For the text-containing cell, return its midpoint in (x, y) coordinate format. 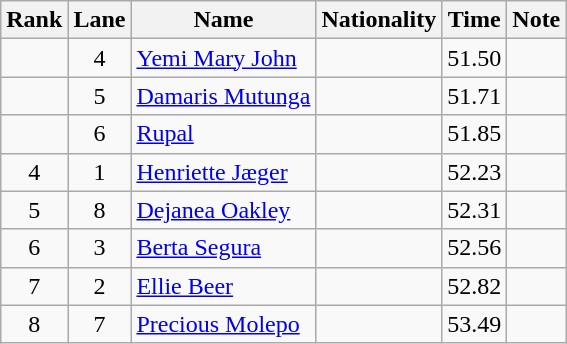
Nationality (379, 20)
52.82 (474, 286)
Name (224, 20)
Dejanea Oakley (224, 210)
Note (536, 20)
1 (100, 172)
Rank (34, 20)
51.50 (474, 58)
2 (100, 286)
Lane (100, 20)
Berta Segura (224, 248)
Ellie Beer (224, 286)
53.49 (474, 324)
51.85 (474, 134)
52.31 (474, 210)
Henriette Jæger (224, 172)
51.71 (474, 96)
Yemi Mary John (224, 58)
Rupal (224, 134)
3 (100, 248)
Time (474, 20)
52.56 (474, 248)
Precious Molepo (224, 324)
Damaris Mutunga (224, 96)
52.23 (474, 172)
